Return (x, y) of the center of cell containing provided text 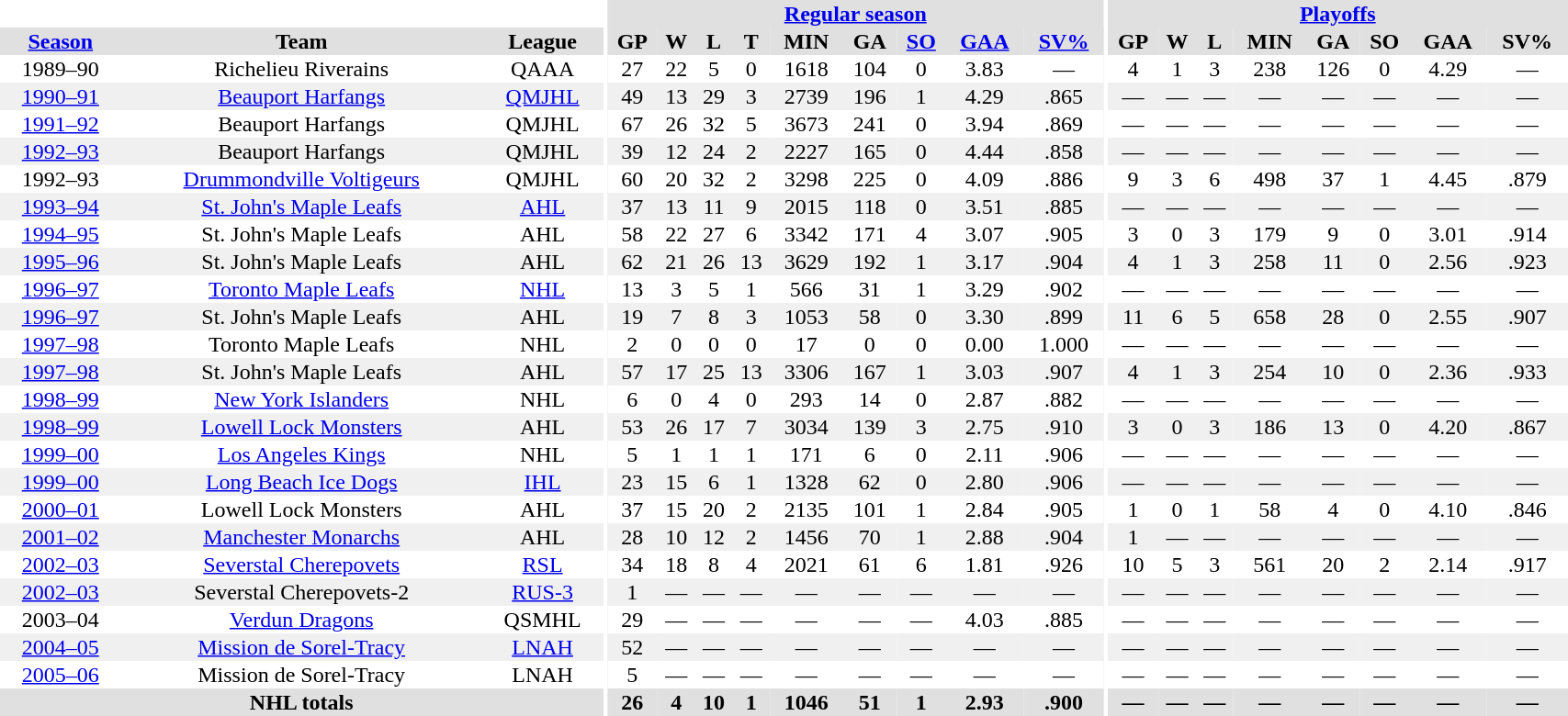
118 (869, 207)
.914 (1528, 234)
1995–96 (61, 262)
2005–06 (61, 675)
126 (1334, 69)
New York Islanders (301, 399)
49 (632, 96)
1456 (807, 537)
24 (715, 151)
.917 (1528, 565)
4.03 (985, 620)
34 (632, 565)
23 (632, 482)
3.17 (985, 262)
2015 (807, 207)
NHL totals (301, 702)
.879 (1528, 179)
League (543, 41)
3.30 (985, 317)
21 (676, 262)
2227 (807, 151)
1618 (807, 69)
2135 (807, 509)
0.00 (985, 344)
Manchester Monarchs (301, 537)
293 (807, 399)
254 (1269, 372)
101 (869, 509)
3.03 (985, 372)
25 (715, 372)
70 (869, 537)
.910 (1064, 427)
.923 (1528, 262)
2.55 (1448, 317)
4.09 (985, 179)
2.93 (985, 702)
186 (1269, 427)
1.81 (985, 565)
3.51 (985, 207)
.846 (1528, 509)
658 (1269, 317)
3.83 (985, 69)
2.36 (1448, 372)
Drummondville Voltigeurs (301, 179)
Team (301, 41)
Severstal Cherepovets (301, 565)
.869 (1064, 124)
1053 (807, 317)
Playoffs (1337, 14)
19 (632, 317)
2003–04 (61, 620)
2004–05 (61, 647)
4.44 (985, 151)
3.01 (1448, 234)
.865 (1064, 96)
196 (869, 96)
179 (1269, 234)
60 (632, 179)
53 (632, 427)
2.56 (1448, 262)
167 (869, 372)
1994–95 (61, 234)
2.14 (1448, 565)
3034 (807, 427)
.933 (1528, 372)
.867 (1528, 427)
566 (807, 289)
2001–02 (61, 537)
4.45 (1448, 179)
Richelieu Riverains (301, 69)
3298 (807, 179)
Verdun Dragons (301, 620)
3.94 (985, 124)
IHL (543, 482)
4.20 (1448, 427)
.899 (1064, 317)
1993–94 (61, 207)
2000–01 (61, 509)
1989–90 (61, 69)
2.11 (985, 454)
RSL (543, 565)
18 (676, 565)
.882 (1064, 399)
31 (869, 289)
57 (632, 372)
1990–91 (61, 96)
3673 (807, 124)
3306 (807, 372)
Regular season (856, 14)
2.75 (985, 427)
Los Angeles Kings (301, 454)
192 (869, 262)
561 (1269, 565)
QSMHL (543, 620)
39 (632, 151)
238 (1269, 69)
1328 (807, 482)
1046 (807, 702)
4.10 (1448, 509)
3629 (807, 262)
2021 (807, 565)
51 (869, 702)
67 (632, 124)
RUS-3 (543, 592)
225 (869, 179)
Season (61, 41)
Long Beach Ice Dogs (301, 482)
2.84 (985, 509)
2.80 (985, 482)
14 (869, 399)
.926 (1064, 565)
2.87 (985, 399)
3.29 (985, 289)
3.07 (985, 234)
1.000 (1064, 344)
Severstal Cherepovets-2 (301, 592)
QAAA (543, 69)
.900 (1064, 702)
2.88 (985, 537)
.858 (1064, 151)
.902 (1064, 289)
165 (869, 151)
52 (632, 647)
1991–92 (61, 124)
T (751, 41)
241 (869, 124)
258 (1269, 262)
2739 (807, 96)
498 (1269, 179)
3342 (807, 234)
139 (869, 427)
61 (869, 565)
.886 (1064, 179)
104 (869, 69)
